Locate the cell with the specified text and output its [x, y] center coordinate. 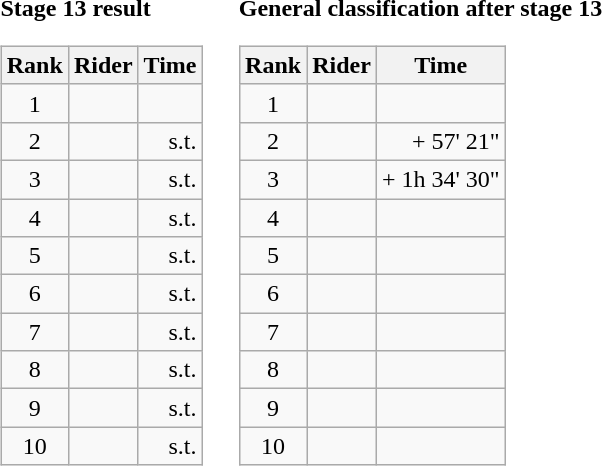
+ 57' 21" [440, 141]
+ 1h 34' 30" [440, 179]
